Capture the cell that displays the provided text and extract its [X, Y] central coordinate. 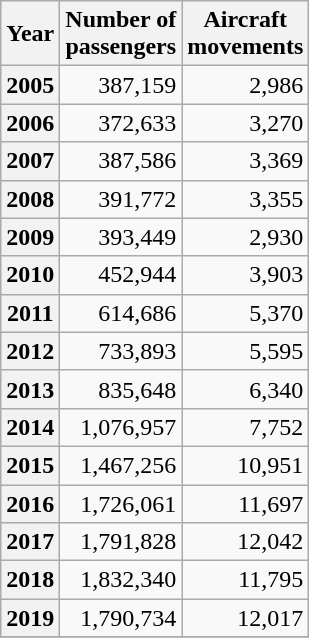
1,791,828 [121, 542]
5,595 [246, 351]
2012 [30, 351]
2008 [30, 199]
1,790,734 [121, 618]
2016 [30, 503]
393,449 [121, 237]
614,686 [121, 313]
2013 [30, 389]
2018 [30, 580]
3,355 [246, 199]
2015 [30, 465]
2009 [30, 237]
1,726,061 [121, 503]
2006 [30, 123]
3,903 [246, 275]
2010 [30, 275]
733,893 [121, 351]
Number ofpassengers [121, 34]
835,648 [121, 389]
452,944 [121, 275]
2,930 [246, 237]
391,772 [121, 199]
2007 [30, 161]
11,795 [246, 580]
5,370 [246, 313]
3,270 [246, 123]
372,633 [121, 123]
1,832,340 [121, 580]
2017 [30, 542]
2005 [30, 85]
10,951 [246, 465]
7,752 [246, 427]
12,042 [246, 542]
2019 [30, 618]
11,697 [246, 503]
1,076,957 [121, 427]
12,017 [246, 618]
3,369 [246, 161]
Year [30, 34]
6,340 [246, 389]
Aircraftmovements [246, 34]
387,159 [121, 85]
387,586 [121, 161]
2,986 [246, 85]
1,467,256 [121, 465]
2014 [30, 427]
2011 [30, 313]
